From the cell containing the given text, extract its center point as (X, Y) coordinate. 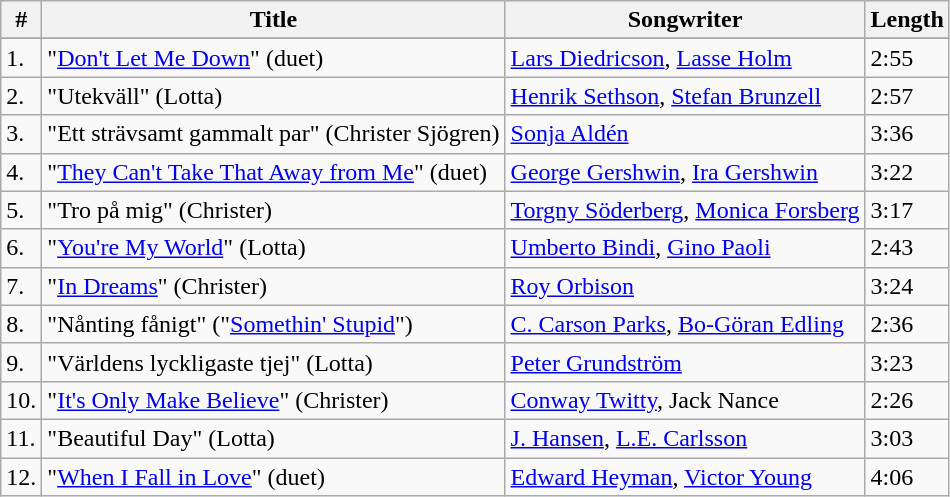
"Tro på mig" (Christer) (274, 210)
Henrik Sethson, Stefan Brunzell (685, 96)
"Utekväll" (Lotta) (274, 96)
"In Dreams" (Christer) (274, 286)
Umberto Bindi, Gino Paoli (685, 248)
12. (22, 477)
"Don't Let Me Down" (duet) (274, 58)
Roy Orbison (685, 286)
3:17 (907, 210)
3:03 (907, 438)
"Ett strävsamt gammalt par" (Christer Sjögren) (274, 134)
C. Carson Parks, Bo-Göran Edling (685, 324)
3. (22, 134)
3:23 (907, 362)
"Världens lyckligaste tjej" (Lotta) (274, 362)
5. (22, 210)
4:06 (907, 477)
2. (22, 96)
2:43 (907, 248)
Songwriter (685, 20)
3:36 (907, 134)
Conway Twitty, Jack Nance (685, 400)
2:55 (907, 58)
Title (274, 20)
2:57 (907, 96)
9. (22, 362)
2:36 (907, 324)
3:24 (907, 286)
George Gershwin, Ira Gershwin (685, 172)
Lars Diedricson, Lasse Holm (685, 58)
1. (22, 58)
3:22 (907, 172)
"Beautiful Day" (Lotta) (274, 438)
"You're My World" (Lotta) (274, 248)
# (22, 20)
"When I Fall in Love" (duet) (274, 477)
2:26 (907, 400)
7. (22, 286)
8. (22, 324)
Torgny Söderberg, Monica Forsberg (685, 210)
Length (907, 20)
"They Can't Take That Away from Me" (duet) (274, 172)
11. (22, 438)
J. Hansen, L.E. Carlsson (685, 438)
Edward Heyman, Victor Young (685, 477)
10. (22, 400)
Sonja Aldén (685, 134)
4. (22, 172)
"Nånting fånigt" ("Somethin' Stupid") (274, 324)
6. (22, 248)
Peter Grundström (685, 362)
"It's Only Make Believe" (Christer) (274, 400)
